Capture the cell that displays the provided text and extract its [x, y] central coordinate. 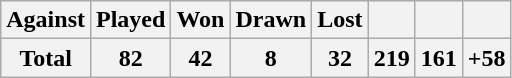
Against [46, 20]
Drawn [271, 20]
161 [438, 58]
Won [200, 20]
42 [200, 58]
Lost [340, 20]
Played [130, 20]
32 [340, 58]
Total [46, 58]
+58 [486, 58]
8 [271, 58]
82 [130, 58]
219 [392, 58]
